Return the (x, y) coordinate for the center point of the cell that contains the specified text.  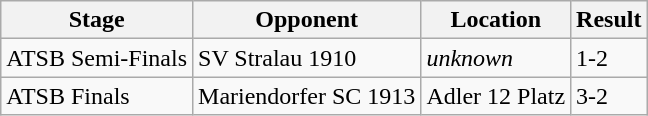
Opponent (307, 20)
Location (496, 20)
unknown (496, 58)
ATSB Finals (97, 96)
Adler 12 Platz (496, 96)
Stage (97, 20)
Result (609, 20)
1-2 (609, 58)
Mariendorfer SC 1913 (307, 96)
ATSB Semi-Finals (97, 58)
3-2 (609, 96)
SV Stralau 1910 (307, 58)
